Capture the cell that displays the provided text and extract its [X, Y] central coordinate. 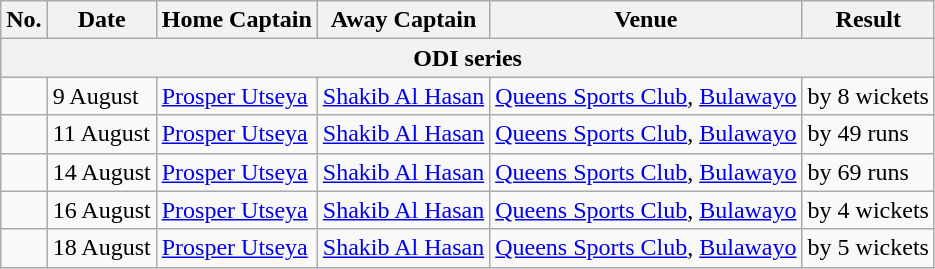
Result [868, 20]
ODI series [468, 58]
by 8 wickets [868, 96]
No. [24, 20]
11 August [102, 134]
Date [102, 20]
14 August [102, 172]
Away Captain [403, 20]
9 August [102, 96]
by 49 runs [868, 134]
18 August [102, 248]
Home Captain [236, 20]
by 5 wickets [868, 248]
by 4 wickets [868, 210]
16 August [102, 210]
by 69 runs [868, 172]
Venue [646, 20]
